Locate the cell with the specified text and output its (X, Y) center coordinate. 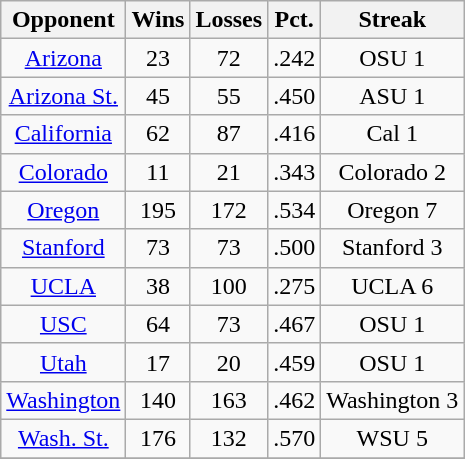
45 (158, 96)
Opponent (64, 20)
87 (229, 134)
WSU 5 (392, 438)
Washington 3 (392, 400)
Utah (64, 362)
Arizona (64, 58)
Colorado (64, 172)
Pct. (294, 20)
11 (158, 172)
ASU 1 (392, 96)
21 (229, 172)
.343 (294, 172)
20 (229, 362)
Wins (158, 20)
.416 (294, 134)
Colorado 2 (392, 172)
163 (229, 400)
64 (158, 324)
38 (158, 286)
.459 (294, 362)
Losses (229, 20)
100 (229, 286)
USC (64, 324)
17 (158, 362)
.500 (294, 248)
.450 (294, 96)
Cal 1 (392, 134)
72 (229, 58)
Oregon 7 (392, 210)
132 (229, 438)
176 (158, 438)
UCLA (64, 286)
140 (158, 400)
62 (158, 134)
195 (158, 210)
55 (229, 96)
.275 (294, 286)
172 (229, 210)
Arizona St. (64, 96)
.534 (294, 210)
Oregon (64, 210)
Streak (392, 20)
.467 (294, 324)
Wash. St. (64, 438)
Stanford 3 (392, 248)
.242 (294, 58)
California (64, 134)
.462 (294, 400)
UCLA 6 (392, 286)
.570 (294, 438)
Washington (64, 400)
Stanford (64, 248)
23 (158, 58)
